Return the [x, y] coordinate for the center point of the cell that contains the specified text.  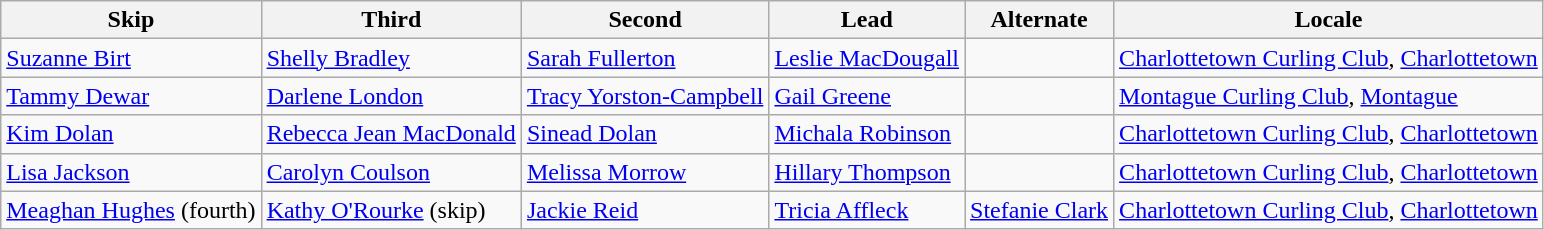
Kathy O'Rourke (skip) [391, 210]
Leslie MacDougall [867, 58]
Tammy Dewar [131, 96]
Tricia Affleck [867, 210]
Suzanne Birt [131, 58]
Second [645, 20]
Montague Curling Club, Montague [1329, 96]
Kim Dolan [131, 134]
Tracy Yorston-Campbell [645, 96]
Sarah Fullerton [645, 58]
Rebecca Jean MacDonald [391, 134]
Darlene London [391, 96]
Jackie Reid [645, 210]
Stefanie Clark [1040, 210]
Lisa Jackson [131, 172]
Meaghan Hughes (fourth) [131, 210]
Locale [1329, 20]
Sinead Dolan [645, 134]
Hillary Thompson [867, 172]
Alternate [1040, 20]
Gail Greene [867, 96]
Carolyn Coulson [391, 172]
Melissa Morrow [645, 172]
Michala Robinson [867, 134]
Skip [131, 20]
Shelly Bradley [391, 58]
Third [391, 20]
Lead [867, 20]
